Scan for the cell matching the given text and deliver its [x, y] coordinate at center. 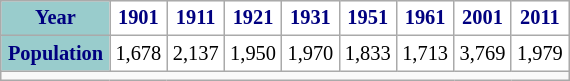
1931 [310, 18]
Population [55, 54]
2001 [482, 18]
1,979 [540, 54]
1,833 [368, 54]
1961 [424, 18]
1951 [368, 18]
1911 [196, 18]
1,970 [310, 54]
1901 [138, 18]
1,678 [138, 54]
1,713 [424, 54]
1,950 [252, 54]
2,137 [196, 54]
3,769 [482, 54]
Year [55, 18]
1921 [252, 18]
2011 [540, 18]
